Search for the cell housing the specified text and yield its (X, Y) center coordinate. 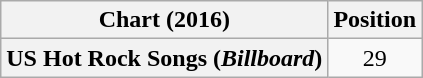
Position (375, 20)
US Hot Rock Songs (Billboard) (164, 58)
Chart (2016) (164, 20)
29 (375, 58)
